Locate the cell with the specified text and output its [X, Y] center coordinate. 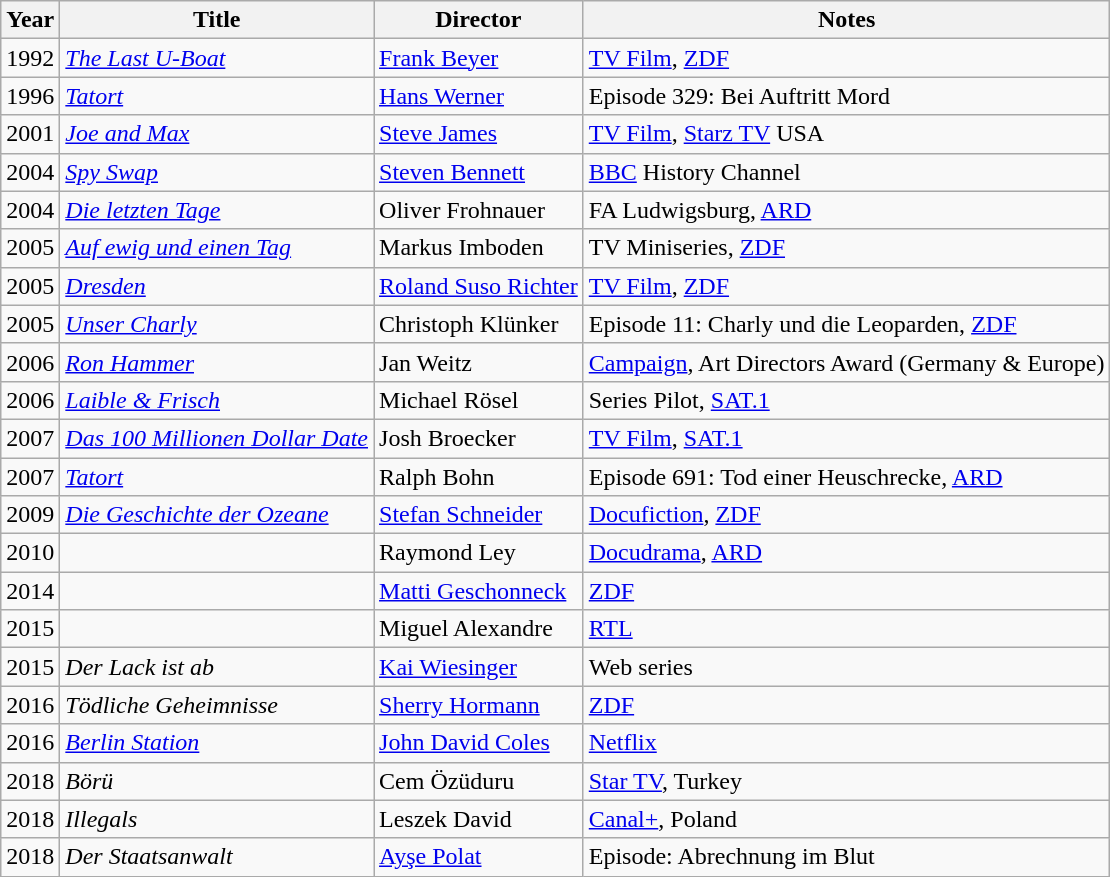
Der Staatsanwalt [217, 857]
Year [30, 20]
Berlin Station [217, 743]
Campaign, Art Directors Award (Germany & Europe) [846, 362]
Roland Suso Richter [479, 286]
Illegals [217, 819]
Episode: Abrechnung im Blut [846, 857]
Docufiction, ZDF [846, 515]
2014 [30, 591]
Kai Wiesinger [479, 667]
TV Film, SAT.1 [846, 438]
Matti Geschonneck [479, 591]
Oliver Frohnauer [479, 210]
Ayşe Polat [479, 857]
Michael Rösel [479, 400]
Josh Broecker [479, 438]
Unser Charly [217, 324]
Ralph Bohn [479, 477]
2010 [30, 553]
The Last U-Boat [217, 58]
Episode 691: Tod einer Heuschrecke, ARD [846, 477]
Episode 11: Charly und die Leoparden, ZDF [846, 324]
Markus Imboden [479, 248]
Ron Hammer [217, 362]
TV Film, Starz TV USA [846, 134]
Das 100 Millionen Dollar Date [217, 438]
Frank Beyer [479, 58]
Die letzten Tage [217, 210]
Der Lack ist ab [217, 667]
Raymond Ley [479, 553]
RTL [846, 629]
Dresden [217, 286]
1996 [30, 96]
Leszek David [479, 819]
Series Pilot, SAT.1 [846, 400]
FA Ludwigsburg, ARD [846, 210]
BBC History Channel [846, 172]
Steven Bennett [479, 172]
Director [479, 20]
Joe and Max [217, 134]
Docudrama, ARD [846, 553]
Netflix [846, 743]
TV Miniseries, ZDF [846, 248]
2009 [30, 515]
2001 [30, 134]
Star TV, Turkey [846, 781]
Spy Swap [217, 172]
Jan Weitz [479, 362]
Steve James [479, 134]
Episode 329: Bei Auftritt Mord [846, 96]
Miguel Alexandre [479, 629]
Die Geschichte der Ozeane [217, 515]
Tödliche Geheimnisse [217, 705]
Hans Werner [479, 96]
Laible & Frisch [217, 400]
Stefan Schneider [479, 515]
Title [217, 20]
Christoph Klünker [479, 324]
Börü [217, 781]
Notes [846, 20]
Sherry Hormann [479, 705]
John David Coles [479, 743]
Canal+, Poland [846, 819]
Cem Özüduru [479, 781]
Web series [846, 667]
Auf ewig und einen Tag [217, 248]
1992 [30, 58]
